Provide the [X, Y] coordinate of the cell's center where the given text is located.  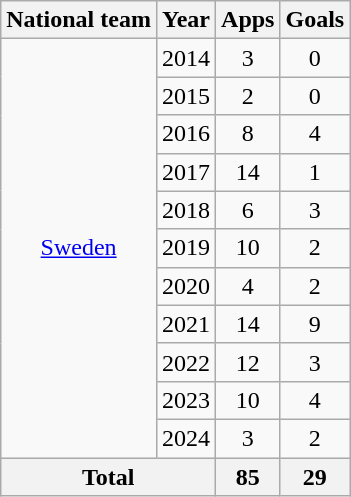
2024 [186, 438]
1 [315, 172]
85 [248, 477]
National team [79, 20]
6 [248, 210]
Year [186, 20]
2015 [186, 96]
2023 [186, 400]
2021 [186, 324]
12 [248, 362]
Sweden [79, 248]
2020 [186, 286]
2017 [186, 172]
Total [108, 477]
2016 [186, 134]
Apps [248, 20]
2014 [186, 58]
9 [315, 324]
8 [248, 134]
2018 [186, 210]
2022 [186, 362]
2019 [186, 248]
29 [315, 477]
Goals [315, 20]
